Find where the given text appears and provide that cell's center as (X, Y) coordinate. 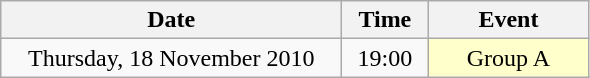
Thursday, 18 November 2010 (172, 58)
Group A (508, 58)
Time (385, 20)
Date (172, 20)
19:00 (385, 58)
Event (508, 20)
